Extract the [x, y] coordinate from the center of the cell holding the provided text.  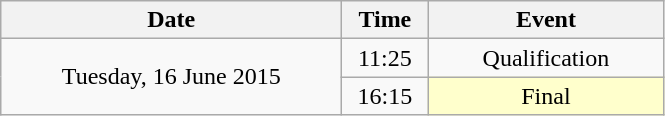
Tuesday, 16 June 2015 [172, 77]
Event [546, 20]
Final [546, 96]
11:25 [385, 58]
16:15 [385, 96]
Time [385, 20]
Qualification [546, 58]
Date [172, 20]
